Find where the given text appears and provide that cell's center as (x, y) coordinate. 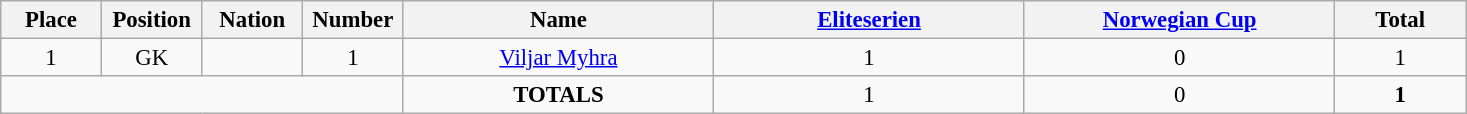
Nation (252, 20)
GK (152, 58)
Name (558, 20)
Number (354, 20)
Position (152, 20)
Norwegian Cup (1180, 20)
Eliteserien (870, 20)
TOTALS (558, 95)
Viljar Myhra (558, 58)
Total (1400, 20)
Place (52, 20)
